Search for the cell housing the specified text and yield its [x, y] center coordinate. 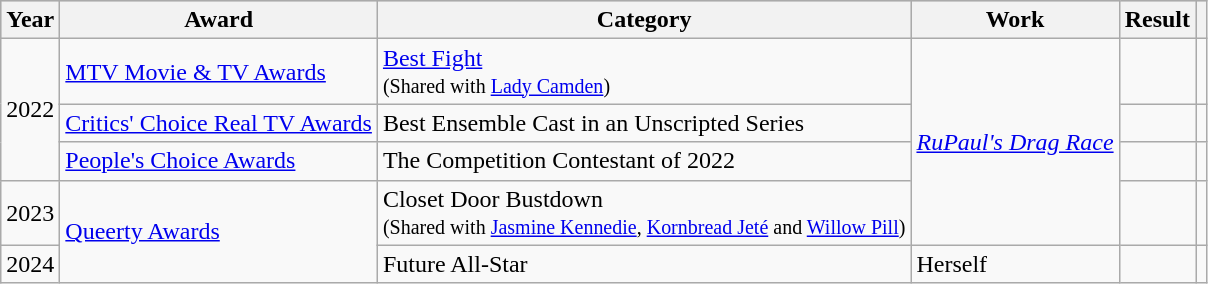
Closet Door Bustdown(Shared with Jasmine Kennedie, Kornbread Jeté and Willow Pill) [644, 212]
Herself [1015, 264]
2022 [30, 110]
2024 [30, 264]
Critics' Choice Real TV Awards [219, 123]
2023 [30, 212]
MTV Movie & TV Awards [219, 72]
People's Choice Awards [219, 161]
Best Fight(Shared with Lady Camden) [644, 72]
Year [30, 20]
Future All-Star [644, 264]
Best Ensemble Cast in an Unscripted Series [644, 123]
Work [1015, 20]
Category [644, 20]
The Competition Contestant of 2022 [644, 161]
Queerty Awards [219, 232]
RuPaul's Drag Race [1015, 142]
Award [219, 20]
Result [1157, 20]
